Scan for the cell matching the given text and deliver its [x, y] coordinate at center. 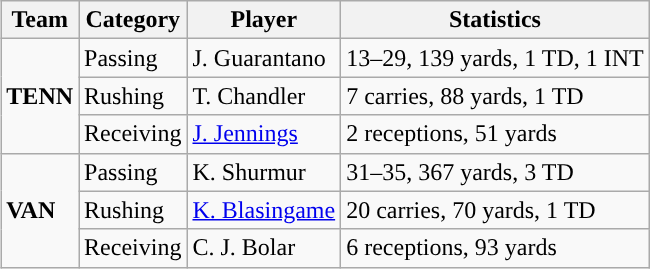
2 receptions, 51 yards [496, 134]
J. Jennings [264, 134]
K. Blasingame [264, 210]
Player [264, 20]
7 carries, 88 yards, 1 TD [496, 96]
T. Chandler [264, 96]
Statistics [496, 20]
TENN [40, 96]
13–29, 139 yards, 1 TD, 1 INT [496, 58]
6 receptions, 93 yards [496, 248]
J. Guarantano [264, 58]
Category [133, 20]
K. Shurmur [264, 172]
C. J. Bolar [264, 248]
Team [40, 20]
VAN [40, 210]
31–35, 367 yards, 3 TD [496, 172]
20 carries, 70 yards, 1 TD [496, 210]
